Detect which cell encompasses the target text, then output its [x, y] center coordinate. 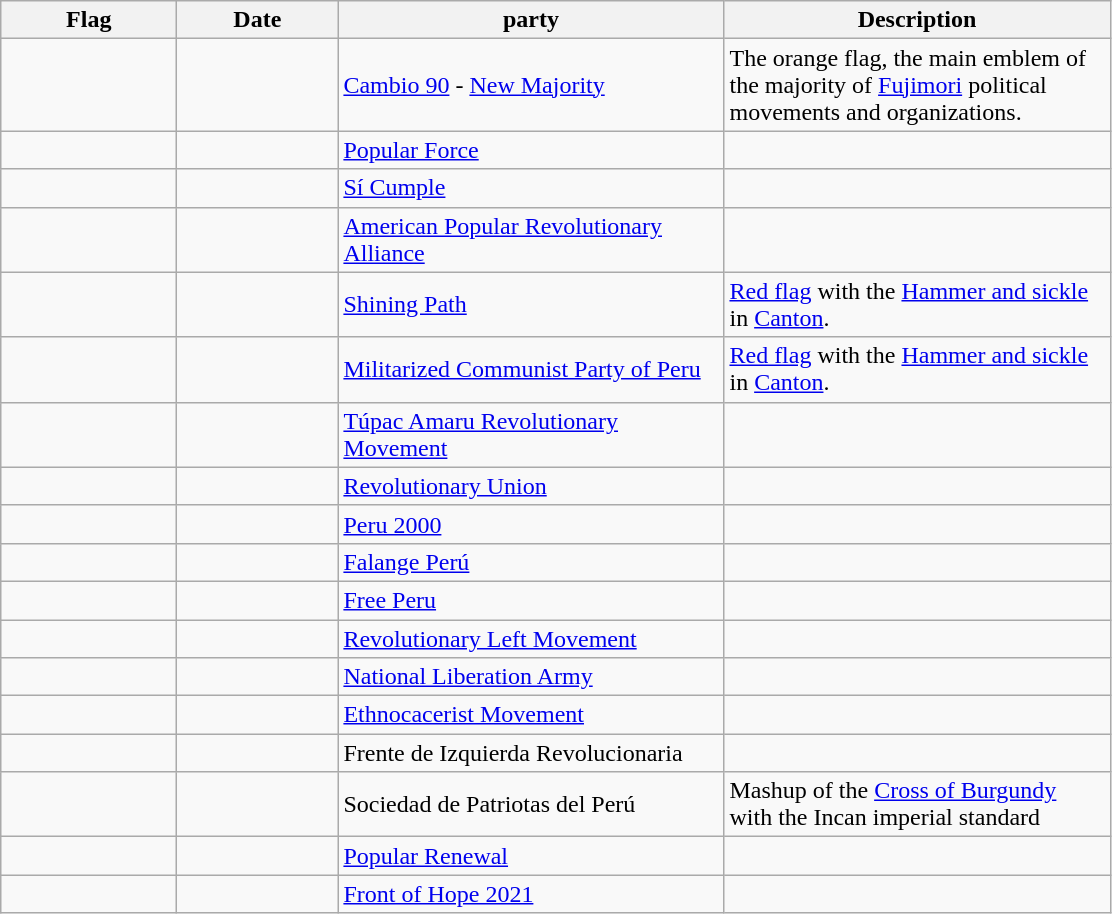
The orange flag, the main emblem of the majority of Fujimori political movements and organizations. [917, 85]
party [531, 20]
Cambio 90 - New Majority [531, 85]
Sí Cumple [531, 188]
National Liberation Army [531, 677]
Flag [89, 20]
American Popular Revolutionary Alliance [531, 240]
Sociedad de Patriotas del Perú [531, 804]
Revolutionary Union [531, 486]
Description [917, 20]
Ethnocacerist Movement [531, 715]
Front of Hope 2021 [531, 894]
Popular Force [531, 150]
Militarized Communist Party of Peru [531, 370]
Mashup of the Cross of Burgundy with the Incan imperial standard [917, 804]
Revolutionary Left Movement [531, 639]
Falange Perú [531, 562]
Peru 2000 [531, 524]
Shining Path [531, 304]
Date [258, 20]
Free Peru [531, 600]
Popular Renewal [531, 856]
Frente de Izquierda Revolucionaria [531, 753]
Túpac Amaru Revolutionary Movement [531, 434]
